Find where the given text appears and provide that cell's center as (x, y) coordinate. 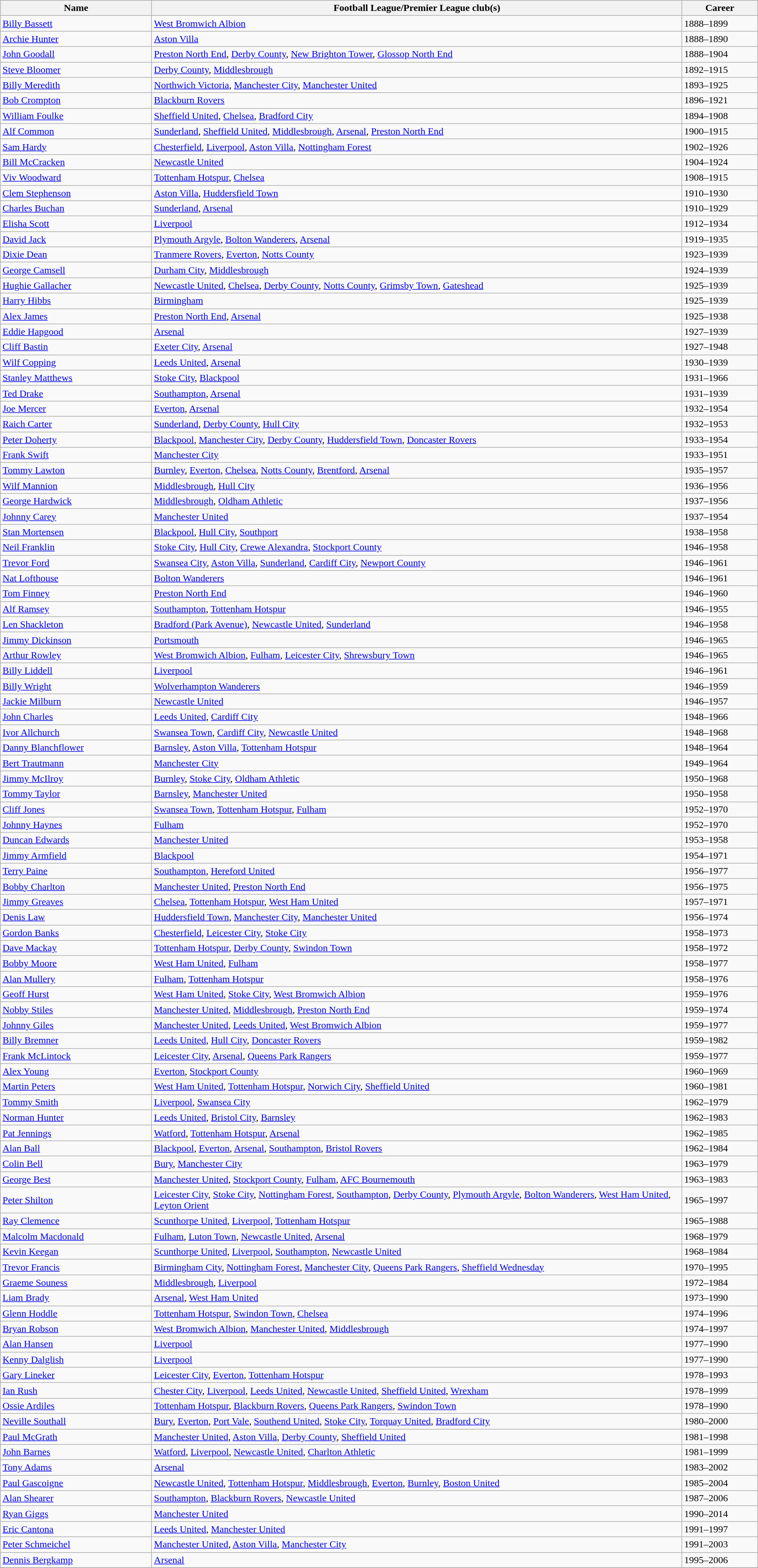
1956–1977 (720, 871)
1927–1948 (720, 347)
Billy Liddell (76, 670)
Duncan Edwards (76, 840)
1978–1993 (720, 1375)
Peter Shilton (76, 1200)
Durham City, Middlesbrough (417, 270)
Scunthorpe United, Liverpool, Tottenham Hotspur (417, 1221)
Burnley, Everton, Chelsea, Notts County, Brentford, Arsenal (417, 470)
1948–1964 (720, 748)
Alf Ramsey (76, 609)
Sam Hardy (76, 147)
1972–1984 (720, 1283)
Paul Gascoigne (76, 1483)
Bill McCracken (76, 162)
1974–1996 (720, 1313)
1925–1938 (720, 316)
Arsenal, West Ham United (417, 1298)
Alan Hansen (76, 1344)
1919–1935 (720, 239)
Harry Hibbs (76, 301)
Newcastle United, Tottenham Hotspur, Middlesbrough, Everton, Burnley, Boston United (417, 1483)
Nobby Stiles (76, 1010)
1980–2000 (720, 1421)
1932–1954 (720, 408)
Fulham (417, 825)
1888–1899 (720, 23)
1962–1985 (720, 1133)
Birmingham (417, 301)
Bury, Everton, Port Vale, Southend United, Stoke City, Torquay United, Bradford City (417, 1421)
Leeds United, Manchester United (417, 1529)
Leicester City, Stoke City, Nottingham Forest, Southampton, Derby County, Plymouth Argyle, Bolton Wanderers, West Ham United, Leyton Orient (417, 1200)
Geoff Hurst (76, 994)
Alan Shearer (76, 1498)
Bradford (Park Avenue), Newcastle United, Sunderland (417, 624)
1948–1966 (720, 717)
1933–1954 (720, 439)
Ivor Allchurch (76, 732)
Billy Meredith (76, 85)
Dennis Bergkamp (76, 1560)
1995–2006 (720, 1560)
Preston North End, Arsenal (417, 316)
1958–1972 (720, 948)
1924–1939 (720, 270)
Dixie Dean (76, 255)
Wolverhampton Wanderers (417, 686)
Manchester United, Middlesbrough, Preston North End (417, 1010)
Gordon Banks (76, 932)
Birmingham City, Nottingham Forest, Manchester City, Queens Park Rangers, Sheffield Wednesday (417, 1267)
Stanley Matthews (76, 378)
1981–1999 (720, 1452)
1904–1924 (720, 162)
David Jack (76, 239)
1946–1959 (720, 686)
Jackie Milburn (76, 702)
West Bromwich Albion, Manchester United, Middlesbrough (417, 1329)
1954–1971 (720, 855)
1888–1904 (720, 54)
Danny Blanchflower (76, 748)
1991–1997 (720, 1529)
Wilf Mannion (76, 486)
West Ham United, Tottenham Hotspur, Norwich City, Sheffield United (417, 1087)
1973–1990 (720, 1298)
1923–1939 (720, 255)
John Barnes (76, 1452)
1892–1915 (720, 70)
Wilf Copping (76, 362)
1987–2006 (720, 1498)
William Foulke (76, 116)
Bobby Moore (76, 964)
Malcolm Macdonald (76, 1236)
Peter Schmeichel (76, 1545)
1956–1975 (720, 886)
West Bromwich Albion (417, 23)
Tranmere Rovers, Everton, Notts County (417, 255)
Aston Villa, Huddersfield Town (417, 193)
Neville Southall (76, 1421)
1937–1956 (720, 501)
Leeds United, Hull City, Doncaster Rovers (417, 1040)
Leicester City, Everton, Tottenham Hotspur (417, 1375)
Football League/Premier League club(s) (417, 8)
1990–2014 (720, 1514)
Paul McGrath (76, 1437)
1902–1926 (720, 147)
Chelsea, Tottenham Hotspur, West Ham United (417, 902)
Scunthorpe United, Liverpool, Southampton, Newcastle United (417, 1252)
Blackburn Rovers (417, 100)
Stoke City, Hull City, Crewe Alexandra, Stockport County (417, 547)
1950–1958 (720, 794)
1974–1997 (720, 1329)
1965–1997 (720, 1200)
Trevor Francis (76, 1267)
1950–1968 (720, 779)
1935–1957 (720, 470)
Tommy Lawton (76, 470)
1957–1971 (720, 902)
Southampton, Hereford United (417, 871)
John Goodall (76, 54)
1931–1966 (720, 378)
George Hardwick (76, 501)
Cliff Jones (76, 809)
Joe Mercer (76, 408)
Manchester United, Stockport County, Fulham, AFC Bournemouth (417, 1179)
Eddie Hapgood (76, 332)
Tottenham Hotspur, Chelsea (417, 177)
1910–1930 (720, 193)
Fulham, Luton Town, Newcastle United, Arsenal (417, 1236)
Southampton, Blackburn Rovers, Newcastle United (417, 1498)
Kevin Keegan (76, 1252)
Billy Bassett (76, 23)
Newcastle United, Chelsea, Derby County, Notts County, Grimsby Town, Gateshead (417, 285)
Tommy Smith (76, 1102)
Elisha Scott (76, 224)
Sunderland, Derby County, Hull City (417, 424)
Johnny Haynes (76, 825)
Neil Franklin (76, 547)
Bobby Charlton (76, 886)
1936–1956 (720, 486)
1965–1988 (720, 1221)
Leeds United, Bristol City, Barnsley (417, 1117)
Preston North End, Derby County, New Brighton Tower, Glossop North End (417, 54)
Jimmy Greaves (76, 902)
Leeds United, Arsenal (417, 362)
Chesterfield, Liverpool, Aston Villa, Nottingham Forest (417, 147)
West Ham United, Fulham (417, 964)
1960–1969 (720, 1071)
1931–1939 (720, 393)
Frank Swift (76, 455)
1978–1990 (720, 1406)
Ted Drake (76, 393)
Ray Clemence (76, 1221)
Blackpool, Hull City, Southport (417, 532)
Bolton Wanderers (417, 578)
1985–2004 (720, 1483)
Sheffield United, Chelsea, Bradford City (417, 116)
Sunderland, Sheffield United, Middlesbrough, Arsenal, Preston North End (417, 131)
Liverpool, Swansea City (417, 1102)
Cliff Bastin (76, 347)
1958–1976 (720, 979)
1946–1955 (720, 609)
Martin Peters (76, 1087)
1933–1951 (720, 455)
1962–1983 (720, 1117)
Norman Hunter (76, 1117)
Denis Law (76, 917)
George Best (76, 1179)
Sunderland, Arsenal (417, 208)
Jimmy McIlroy (76, 779)
1900–1915 (720, 131)
1983–2002 (720, 1468)
1938–1958 (720, 532)
Career (720, 8)
West Bromwich Albion, Fulham, Leicester City, Shrewsbury Town (417, 655)
Middlesbrough, Oldham Athletic (417, 501)
Barnsley, Manchester United (417, 794)
Hughie Gallacher (76, 285)
Ryan Giggs (76, 1514)
Jimmy Armfield (76, 855)
Aston Villa (417, 39)
1970–1995 (720, 1267)
1894–1908 (720, 116)
Portsmouth (417, 640)
Tom Finney (76, 594)
Leicester City, Arsenal, Queens Park Rangers (417, 1056)
Gary Lineker (76, 1375)
1981–1998 (720, 1437)
1896–1921 (720, 100)
1953–1958 (720, 840)
Leeds United, Cardiff City (417, 717)
Billy Bremner (76, 1040)
1912–1934 (720, 224)
Huddersfield Town, Manchester City, Manchester United (417, 917)
Pat Jennings (76, 1133)
1959–1976 (720, 994)
Blackpool, Manchester City, Derby County, Huddersfield Town, Doncaster Rovers (417, 439)
1962–1979 (720, 1102)
1968–1984 (720, 1252)
Graeme Souness (76, 1283)
Exeter City, Arsenal (417, 347)
1962–1984 (720, 1148)
Watford, Liverpool, Newcastle United, Charlton Athletic (417, 1452)
Len Shackleton (76, 624)
Trevor Ford (76, 563)
Tony Adams (76, 1468)
1946–1957 (720, 702)
1908–1915 (720, 177)
Blackpool (417, 855)
Everton, Arsenal (417, 408)
West Ham United, Stoke City, West Bromwich Albion (417, 994)
Tottenham Hotspur, Swindon Town, Chelsea (417, 1313)
Manchester United, Preston North End (417, 886)
Bert Trautmann (76, 763)
1930–1939 (720, 362)
Southampton, Arsenal (417, 393)
1949–1964 (720, 763)
Kenny Dalglish (76, 1360)
1978–1999 (720, 1390)
1937–1954 (720, 517)
Chesterfield, Leicester City, Stoke City (417, 932)
Northwich Victoria, Manchester City, Manchester United (417, 85)
Everton, Stockport County (417, 1071)
1893–1925 (720, 85)
Derby County, Middlesbrough (417, 70)
1888–1890 (720, 39)
1932–1953 (720, 424)
Tottenham Hotspur, Blackburn Rovers, Queens Park Rangers, Swindon Town (417, 1406)
1968–1979 (720, 1236)
1946–1960 (720, 594)
Tottenham Hotspur, Derby County, Swindon Town (417, 948)
Archie Hunter (76, 39)
1963–1983 (720, 1179)
Barnsley, Aston Villa, Tottenham Hotspur (417, 748)
Burnley, Stoke City, Oldham Athletic (417, 779)
Alex Young (76, 1071)
1956–1974 (720, 917)
Charles Buchan (76, 208)
Tommy Taylor (76, 794)
Ian Rush (76, 1390)
Manchester United, Leeds United, West Bromwich Albion (417, 1025)
Raich Carter (76, 424)
Bob Crompton (76, 100)
Middlesbrough, Liverpool (417, 1283)
Peter Doherty (76, 439)
Billy Wright (76, 686)
Bryan Robson (76, 1329)
Manchester United, Aston Villa, Derby County, Sheffield United (417, 1437)
Swansea Town, Tottenham Hotspur, Fulham (417, 809)
Swansea City, Aston Villa, Sunderland, Cardiff City, Newport County (417, 563)
Watford, Tottenham Hotspur, Arsenal (417, 1133)
Chester City, Liverpool, Leeds United, Newcastle United, Sheffield United, Wrexham (417, 1390)
Jimmy Dickinson (76, 640)
1958–1973 (720, 932)
Preston North End (417, 594)
Middlesbrough, Hull City (417, 486)
Manchester United, Aston Villa, Manchester City (417, 1545)
Bury, Manchester City (417, 1164)
1927–1939 (720, 332)
1959–1982 (720, 1040)
Blackpool, Everton, Arsenal, Southampton, Bristol Rovers (417, 1148)
Swansea Town, Cardiff City, Newcastle United (417, 732)
Frank McLintock (76, 1056)
Terry Paine (76, 871)
Liam Brady (76, 1298)
Alf Common (76, 131)
1960–1981 (720, 1087)
1991–2003 (720, 1545)
1958–1977 (720, 964)
Arthur Rowley (76, 655)
Nat Lofthouse (76, 578)
Plymouth Argyle, Bolton Wanderers, Arsenal (417, 239)
Eric Cantona (76, 1529)
1963–1979 (720, 1164)
George Camsell (76, 270)
Stan Mortensen (76, 532)
Clem Stephenson (76, 193)
Dave Mackay (76, 948)
Glenn Hoddle (76, 1313)
1959–1974 (720, 1010)
Johnny Carey (76, 517)
Ossie Ardiles (76, 1406)
Colin Bell (76, 1164)
Steve Bloomer (76, 70)
1948–1968 (720, 732)
John Charles (76, 717)
Fulham, Tottenham Hotspur (417, 979)
Alan Mullery (76, 979)
1910–1929 (720, 208)
Johnny Giles (76, 1025)
Stoke City, Blackpool (417, 378)
Alex James (76, 316)
Alan Ball (76, 1148)
Name (76, 8)
Viv Woodward (76, 177)
Southampton, Tottenham Hotspur (417, 609)
